Find where the given text appears and provide that cell's center as (X, Y) coordinate. 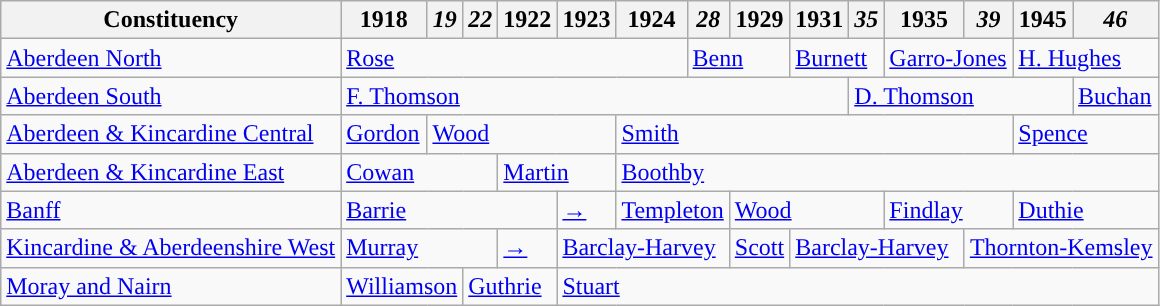
19 (445, 20)
Templeton (672, 210)
Scott (759, 248)
28 (708, 20)
Gordon (384, 134)
Cowan (420, 172)
Buchan (1116, 96)
Guthrie (510, 286)
Boothby (887, 172)
F. Thomson (595, 96)
35 (866, 20)
1923 (586, 20)
Martin (557, 172)
1924 (652, 20)
Benn (738, 58)
Stuart (858, 286)
Murray (420, 248)
Thornton-Kemsley (1061, 248)
Aberdeen South (171, 96)
Garro-Jones (948, 58)
Burnett (837, 58)
D. Thomson (961, 96)
Williamson (402, 286)
39 (988, 20)
H. Hughes (1086, 58)
Smith (814, 134)
Kincardine & Aberdeenshire West (171, 248)
Aberdeen & Kincardine Central (171, 134)
Barrie (449, 210)
1918 (384, 20)
Moray and Nairn (171, 286)
Constituency (171, 20)
1922 (528, 20)
1935 (924, 20)
Aberdeen North (171, 58)
46 (1116, 20)
Findlay (948, 210)
1929 (759, 20)
Spence (1086, 134)
Banff (171, 210)
1931 (820, 20)
Rose (514, 58)
22 (480, 20)
Aberdeen & Kincardine East (171, 172)
1945 (1043, 20)
Duthie (1086, 210)
